Capture the cell that displays the provided text and extract its (X, Y) central coordinate. 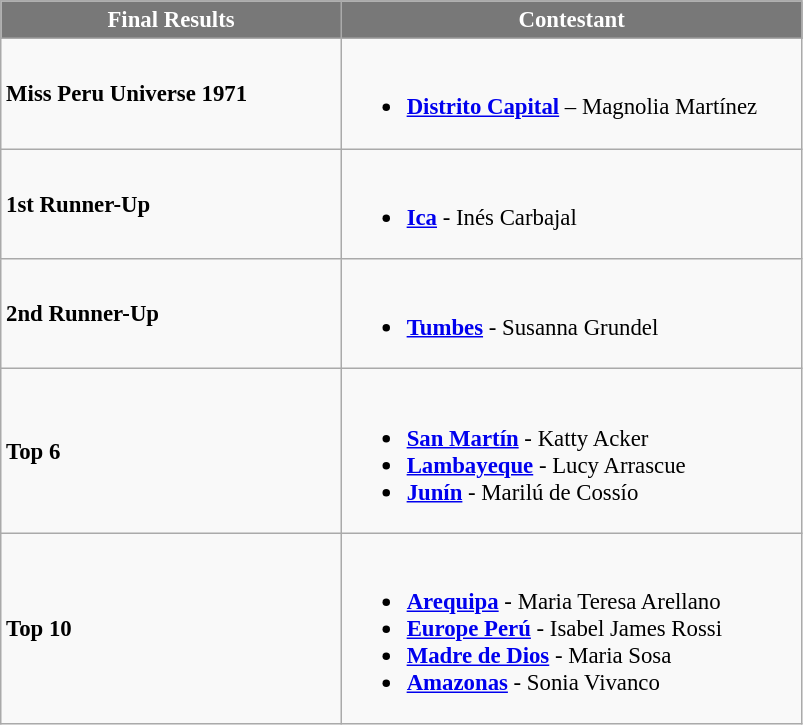
Contestant (572, 20)
Tumbes - Susanna Grundel (572, 314)
Miss Peru Universe 1971 (172, 94)
Top 10 (172, 628)
Final Results (172, 20)
Arequipa - Maria Teresa Arellano Europe Perú - Isabel James Rossi Madre de Dios - Maria Sosa Amazonas - Sonia Vivanco (572, 628)
San Martín - Katty Acker Lambayeque - Lucy Arrascue Junín - Marilú de Cossío (572, 451)
Distrito Capital – Magnolia Martínez (572, 94)
Top 6 (172, 451)
Ica - Inés Carbajal (572, 204)
1st Runner-Up (172, 204)
2nd Runner-Up (172, 314)
